Search for the cell housing the specified text and yield its [X, Y] center coordinate. 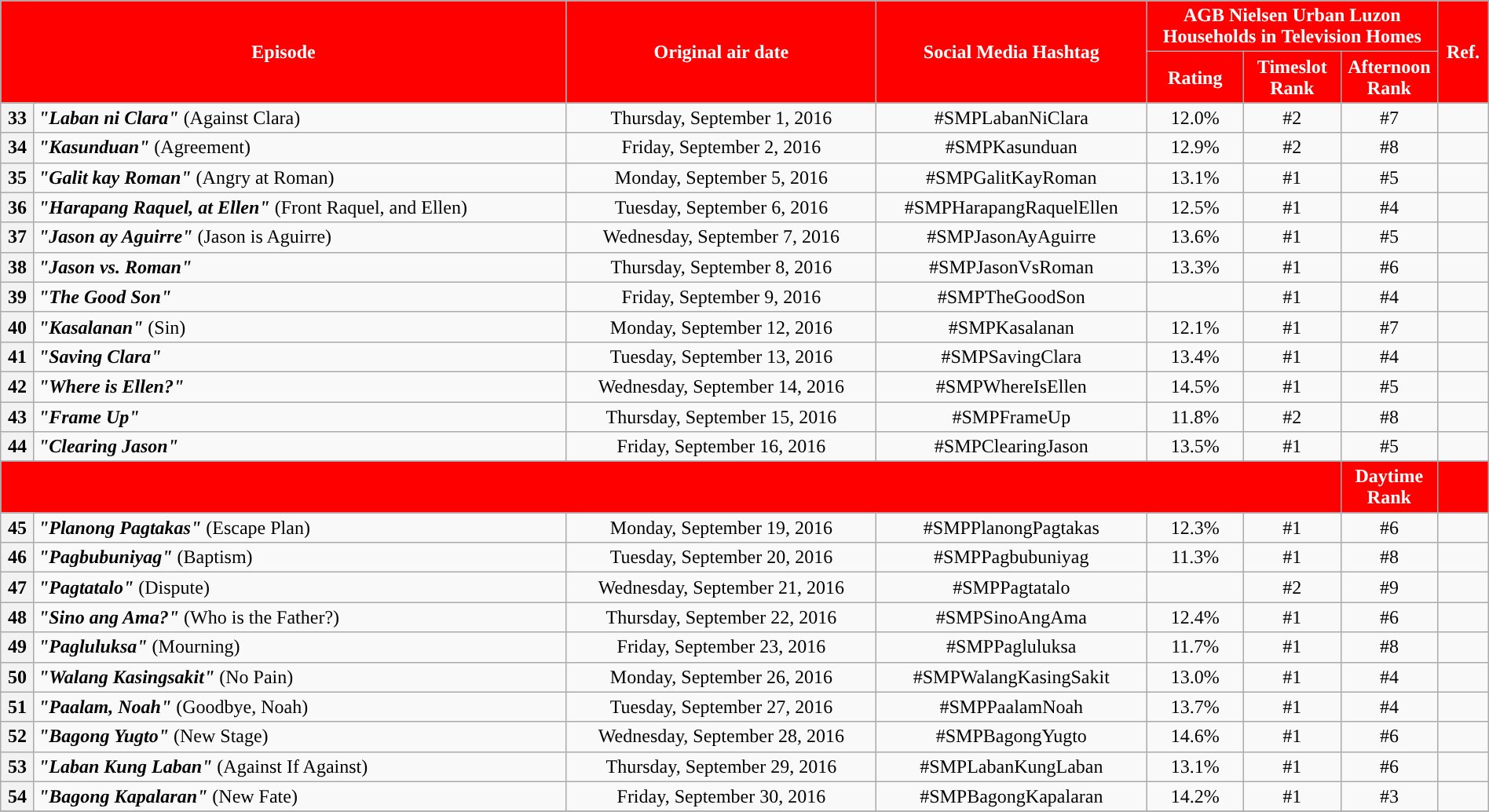
43 [17, 417]
#SMPFrameUp [1012, 417]
"Jason vs. Roman" [300, 267]
Wednesday, September 28, 2016 [721, 737]
Friday, September 30, 2016 [721, 796]
#9 [1389, 587]
Tuesday, September 6, 2016 [721, 207]
Thursday, September 22, 2016 [721, 617]
12.3% [1195, 528]
#SMPKasalanan [1012, 327]
#SMPWalangKasingSakit [1012, 677]
11.8% [1195, 417]
Tuesday, September 20, 2016 [721, 558]
"Laban ni Clara" (Against Clara) [300, 118]
Wednesday, September 21, 2016 [721, 587]
#SMPBagongKapalaran [1012, 796]
14.6% [1195, 737]
33 [17, 118]
#SMPBagongYugto [1012, 737]
35 [17, 177]
54 [17, 796]
12.0% [1195, 118]
Tuesday, September 27, 2016 [721, 707]
#SMPPaalamNoah [1012, 707]
"Walang Kasingsakit" (No Pain) [300, 677]
Wednesday, September 7, 2016 [721, 237]
Timeslot Rank [1293, 77]
41 [17, 357]
Friday, September 9, 2016 [721, 297]
49 [17, 647]
Friday, September 23, 2016 [721, 647]
"Where is Ellen?" [300, 386]
"Pagtatalo" (Dispute) [300, 587]
13.7% [1195, 707]
42 [17, 386]
46 [17, 558]
#SMPPlanongPagtakas [1012, 528]
"Paalam, Noah" (Goodbye, Noah) [300, 707]
Thursday, September 29, 2016 [721, 766]
Social Media Hashtag [1012, 52]
#SMPTheGoodSon [1012, 297]
39 [17, 297]
#3 [1389, 796]
Friday, September 2, 2016 [721, 148]
Thursday, September 1, 2016 [721, 118]
#SMPPagtatalo [1012, 587]
"Planong Pagtakas" (Escape Plan) [300, 528]
12.5% [1195, 207]
AGB Nielsen Urban Luzon Households in Television Homes [1293, 27]
14.5% [1195, 386]
34 [17, 148]
13.6% [1195, 237]
Wednesday, September 14, 2016 [721, 386]
"The Good Son" [300, 297]
Daytime Rank [1389, 487]
Tuesday, September 13, 2016 [721, 357]
45 [17, 528]
#SMPSinoAngAma [1012, 617]
36 [17, 207]
51 [17, 707]
47 [17, 587]
Afternoon Rank [1389, 77]
#SMPWhereIsEllen [1012, 386]
11.7% [1195, 647]
12.4% [1195, 617]
Rating [1195, 77]
48 [17, 617]
44 [17, 447]
11.3% [1195, 558]
"Bagong Yugto" (New Stage) [300, 737]
"Frame Up" [300, 417]
#SMPGalitKayRoman [1012, 177]
"Laban Kung Laban" (Against If Against) [300, 766]
#SMPJasonAyAguirre [1012, 237]
13.3% [1195, 267]
Monday, September 19, 2016 [721, 528]
52 [17, 737]
#SMPPagbubuniyag [1012, 558]
"Pagluluksa" (Mourning) [300, 647]
Original air date [721, 52]
13.5% [1195, 447]
Thursday, September 15, 2016 [721, 417]
Monday, September 12, 2016 [721, 327]
40 [17, 327]
"Bagong Kapalaran" (New Fate) [300, 796]
#SMPSavingClara [1012, 357]
Monday, September 5, 2016 [721, 177]
Thursday, September 8, 2016 [721, 267]
12.1% [1195, 327]
38 [17, 267]
"Galit kay Roman" (Angry at Roman) [300, 177]
"Kasunduan" (Agreement) [300, 148]
13.0% [1195, 677]
#SMPKasunduan [1012, 148]
14.2% [1195, 796]
Ref. [1464, 52]
"Sino ang Ama?" (Who is the Father?) [300, 617]
12.9% [1195, 148]
Episode [284, 52]
53 [17, 766]
50 [17, 677]
"Harapang Raquel, at Ellen" (Front Raquel, and Ellen) [300, 207]
#SMPHarapangRaquelEllen [1012, 207]
Monday, September 26, 2016 [721, 677]
"Jason ay Aguirre" (Jason is Aguirre) [300, 237]
37 [17, 237]
#SMPJasonVsRoman [1012, 267]
"Pagbubuniyag" (Baptism) [300, 558]
#SMPLabanKungLaban [1012, 766]
#SMPPagluluksa [1012, 647]
#SMPClearingJason [1012, 447]
Friday, September 16, 2016 [721, 447]
13.4% [1195, 357]
#SMPLabanNiClara [1012, 118]
"Saving Clara" [300, 357]
"Kasalanan" (Sin) [300, 327]
"Clearing Jason" [300, 447]
